Identify which cell holds the provided text, then report its (x, y) central coordinate. 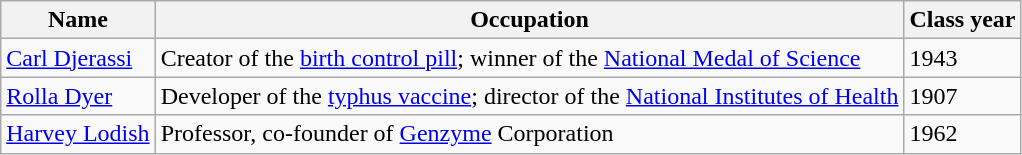
1907 (962, 96)
Harvey Lodish (78, 134)
Carl Djerassi (78, 58)
Class year (962, 20)
Professor, co-founder of Genzyme Corporation (530, 134)
Occupation (530, 20)
Name (78, 20)
1962 (962, 134)
Rolla Dyer (78, 96)
Developer of the typhus vaccine; director of the National Institutes of Health (530, 96)
Creator of the birth control pill; winner of the National Medal of Science (530, 58)
1943 (962, 58)
